Find where the given text appears and provide that cell's center as [X, Y] coordinate. 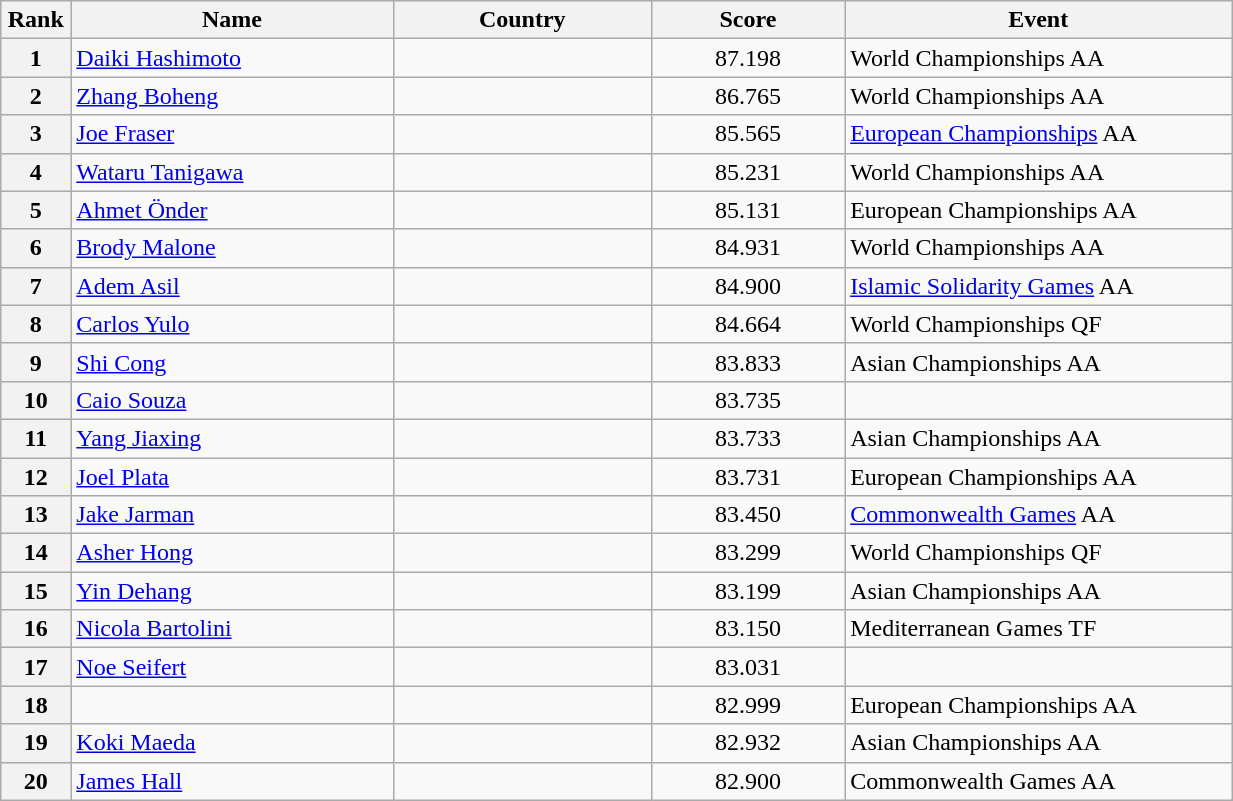
18 [36, 705]
Brody Malone [232, 248]
82.999 [748, 705]
Yin Dehang [232, 591]
83.833 [748, 362]
17 [36, 667]
8 [36, 324]
Shi Cong [232, 362]
Joe Fraser [232, 134]
86.765 [748, 96]
11 [36, 438]
10 [36, 400]
84.931 [748, 248]
2 [36, 96]
19 [36, 743]
Daiki Hashimoto [232, 58]
Zhang Boheng [232, 96]
15 [36, 591]
85.565 [748, 134]
83.733 [748, 438]
Ahmet Önder [232, 210]
Rank [36, 20]
12 [36, 477]
Country [522, 20]
Asher Hong [232, 553]
87.198 [748, 58]
Score [748, 20]
84.900 [748, 286]
James Hall [232, 781]
Islamic Solidarity Games AA [1038, 286]
13 [36, 515]
Koki Maeda [232, 743]
82.900 [748, 781]
9 [36, 362]
1 [36, 58]
7 [36, 286]
83.731 [748, 477]
83.299 [748, 553]
Adem Asil [232, 286]
83.735 [748, 400]
4 [36, 172]
3 [36, 134]
6 [36, 248]
Event [1038, 20]
16 [36, 629]
Carlos Yulo [232, 324]
83.199 [748, 591]
20 [36, 781]
5 [36, 210]
84.664 [748, 324]
Name [232, 20]
Mediterranean Games TF [1038, 629]
Jake Jarman [232, 515]
Yang Jiaxing [232, 438]
Nicola Bartolini [232, 629]
Joel Plata [232, 477]
85.231 [748, 172]
Caio Souza [232, 400]
83.450 [748, 515]
Wataru Tanigawa [232, 172]
85.131 [748, 210]
Noe Seifert [232, 667]
83.150 [748, 629]
83.031 [748, 667]
82.932 [748, 743]
14 [36, 553]
